Find where the given text appears and provide that cell's center as (x, y) coordinate. 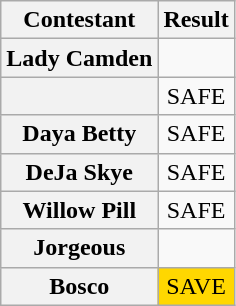
Willow Pill (80, 210)
Lady Camden (80, 58)
Jorgeous (80, 248)
Daya Betty (80, 134)
SAVE (196, 286)
DeJa Skye (80, 172)
Contestant (80, 20)
Result (196, 20)
Bosco (80, 286)
